Scan for the cell matching the given text and deliver its [X, Y] coordinate at center. 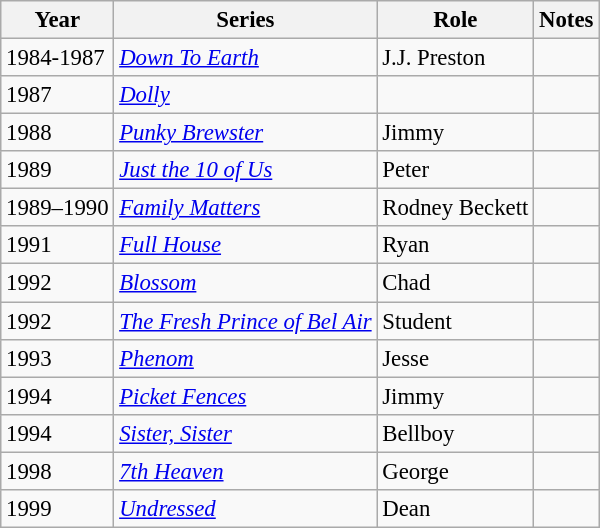
7th Heaven [246, 471]
Bellboy [456, 433]
Peter [456, 170]
The Fresh Prince of Bel Air [246, 321]
Jesse [456, 358]
Dolly [246, 95]
1999 [58, 509]
Just the 10 of Us [246, 170]
Punky Brewster [246, 133]
Down To Earth [246, 58]
Sister, Sister [246, 433]
George [456, 471]
Year [58, 20]
1998 [58, 471]
Chad [456, 283]
Dean [456, 509]
1989–1990 [58, 208]
Student [456, 321]
Series [246, 20]
Blossom [246, 283]
Picket Fences [246, 396]
Rodney Beckett [456, 208]
1993 [58, 358]
Undressed [246, 509]
J.J. Preston [456, 58]
1991 [58, 245]
Notes [566, 20]
Role [456, 20]
Full House [246, 245]
1987 [58, 95]
Ryan [456, 245]
1984-1987 [58, 58]
1988 [58, 133]
Family Matters [246, 208]
1989 [58, 170]
Phenom [246, 358]
